Determine the [X, Y] coordinate at the center of the cell enclosing the given text.  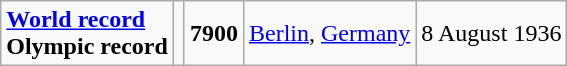
7900 [214, 34]
Berlin, Germany [329, 34]
World recordOlympic record [88, 34]
8 August 1936 [492, 34]
